Output the [X, Y] coordinate of the center of the cell containing the given text.  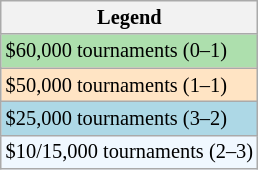
Legend [130, 17]
$50,000 tournaments (1–1) [130, 85]
$25,000 tournaments (3–2) [130, 118]
$10/15,000 tournaments (2–3) [130, 152]
$60,000 tournaments (0–1) [130, 51]
